From the cell containing the given text, extract its center point as (X, Y) coordinate. 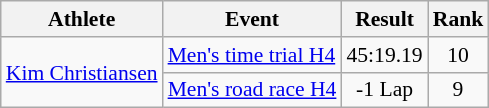
Men's road race H4 (252, 90)
10 (458, 55)
-1 Lap (384, 90)
Result (384, 19)
9 (458, 90)
Men's time trial H4 (252, 55)
Athlete (82, 19)
45:19.19 (384, 55)
Rank (458, 19)
Kim Christiansen (82, 72)
Event (252, 19)
